Detect which cell encompasses the target text, then output its [x, y] center coordinate. 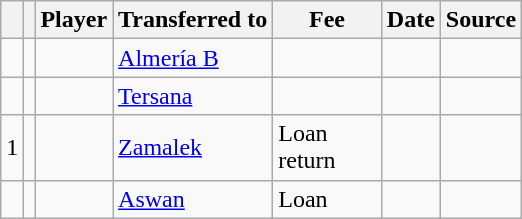
Almería B [193, 58]
Aswan [193, 199]
Source [480, 20]
Zamalek [193, 148]
1 [12, 148]
Transferred to [193, 20]
Tersana [193, 96]
Date [410, 20]
Loan return [328, 148]
Fee [328, 20]
Loan [328, 199]
Player [74, 20]
